Determine the (X, Y) coordinate at the center of the cell enclosing the given text.  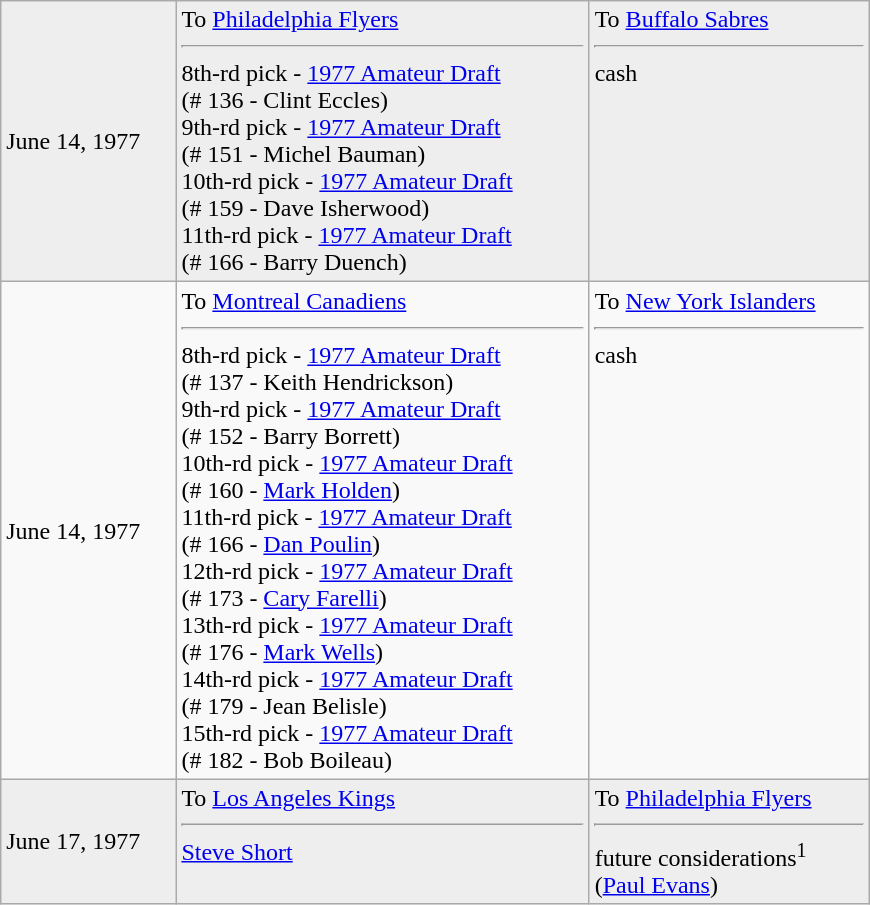
To New York Islanderscash (729, 530)
June 17, 1977 (88, 842)
To Buffalo Sabrescash (729, 142)
To Philadelphia Flyersfuture considerations1(Paul Evans) (729, 842)
To Los Angeles KingsSteve Short (382, 842)
